Output the [x, y] coordinate of the center of the cell containing the given text.  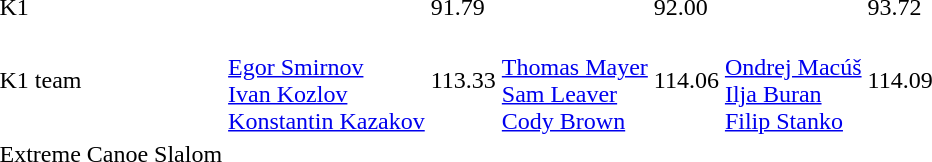
Thomas MayerSam LeaverCody Brown [574, 80]
Egor SmirnovIvan KozlovKonstantin Kazakov [327, 80]
113.33 [463, 80]
Ondrej MacúšIlja BuranFilip Stanko [793, 80]
114.06 [686, 80]
